Pinpoint the cell where the given text exists, returning its [x, y] midpoint coordinate. 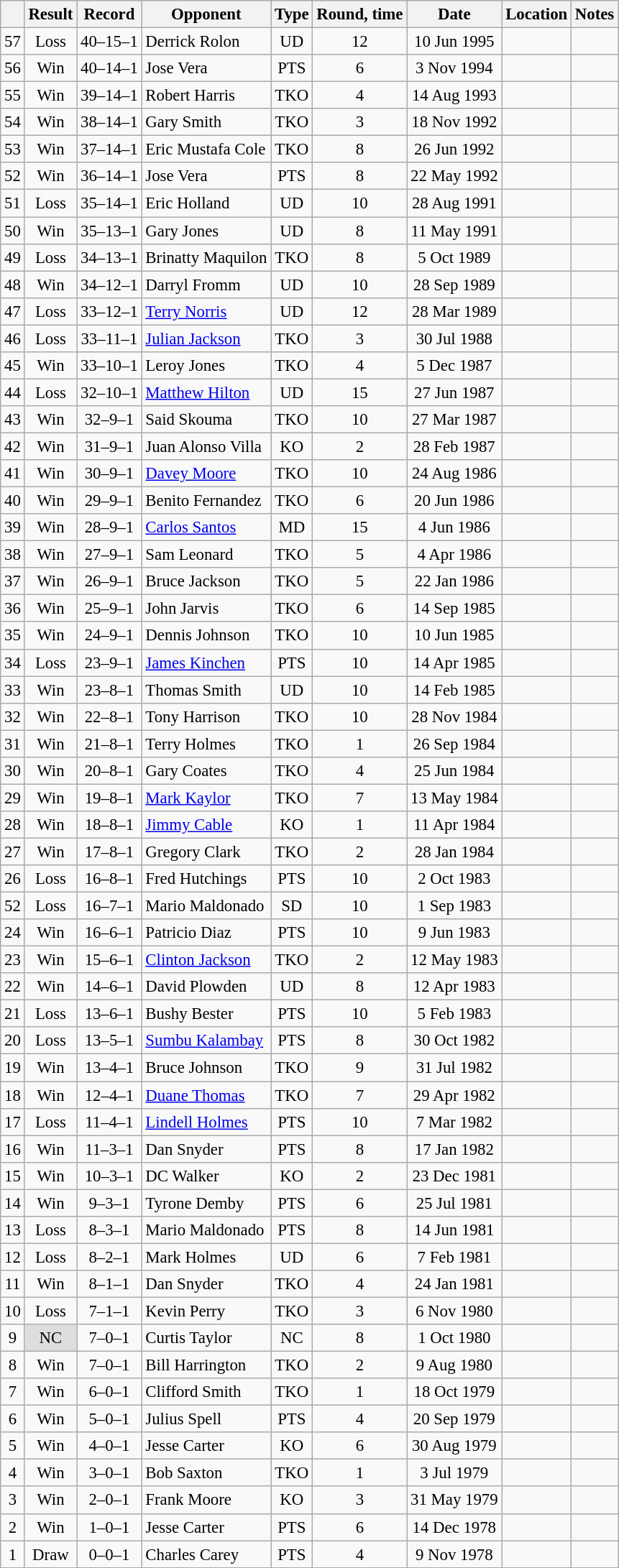
7 Mar 1982 [454, 1122]
Draw [50, 1554]
28 [13, 825]
Clifford Smith [206, 1392]
3 Nov 1994 [454, 68]
14 Dec 1978 [454, 1527]
13–6–1 [109, 1014]
Tony Harrison [206, 716]
34 [13, 663]
12 Apr 1983 [454, 987]
24 [13, 933]
39–14–1 [109, 96]
Patricio Diaz [206, 933]
33–10–1 [109, 366]
33 [13, 690]
13 May 1984 [454, 798]
10 Jun 1995 [454, 42]
7–1–1 [109, 1311]
18 [13, 1095]
20–8–1 [109, 771]
14 Sep 1985 [454, 609]
33–12–1 [109, 311]
4 Jun 1986 [454, 527]
Carlos Santos [206, 527]
MD [292, 527]
36–14–1 [109, 176]
3–0–1 [109, 1473]
23–9–1 [109, 663]
17–8–1 [109, 852]
1 Sep 1983 [454, 906]
6–0–1 [109, 1392]
47 [13, 311]
Thomas Smith [206, 690]
Benito Fernandez [206, 501]
23–8–1 [109, 690]
30 Oct 1982 [454, 1041]
Lindell Holmes [206, 1122]
James Kinchen [206, 663]
27 Jun 1987 [454, 392]
9 Nov 1978 [454, 1554]
43 [13, 420]
55 [13, 96]
2 Oct 1983 [454, 879]
24 Jan 1981 [454, 1284]
2–0–1 [109, 1500]
5 Feb 1983 [454, 1014]
49 [13, 257]
Darryl Fromm [206, 285]
Notes [595, 14]
36 [13, 609]
53 [13, 149]
14 Aug 1993 [454, 96]
Result [50, 14]
32 [13, 716]
Brinatty Maquilon [206, 257]
David Plowden [206, 987]
Julius Spell [206, 1419]
Terry Holmes [206, 744]
7 Feb 1981 [454, 1257]
28 Feb 1987 [454, 446]
30 Jul 1988 [454, 338]
28 Jan 1984 [454, 852]
Bob Saxton [206, 1473]
41 [13, 474]
19 [13, 1068]
35 [13, 636]
Leroy Jones [206, 366]
11 May 1991 [454, 231]
39 [13, 527]
Sam Leonard [206, 555]
21–8–1 [109, 744]
Fred Hutchings [206, 879]
33–11–1 [109, 338]
26–9–1 [109, 581]
50 [13, 231]
Eric Holland [206, 203]
40 [13, 501]
34–13–1 [109, 257]
10–3–1 [109, 1176]
42 [13, 446]
16–7–1 [109, 906]
18 Oct 1979 [454, 1392]
17 [13, 1122]
Charles Carey [206, 1554]
Juan Alonso Villa [206, 446]
Type [292, 14]
Bill Harrington [206, 1365]
3 Jul 1979 [454, 1473]
12 May 1983 [454, 960]
Davey Moore [206, 474]
Opponent [206, 14]
6 Nov 1980 [454, 1311]
44 [13, 392]
Jimmy Cable [206, 825]
0–0–1 [109, 1554]
Record [109, 14]
Duane Thomas [206, 1095]
1 Oct 1980 [454, 1338]
5 Dec 1987 [454, 366]
Curtis Taylor [206, 1338]
24 Aug 1986 [454, 474]
13–4–1 [109, 1068]
Terry Norris [206, 311]
Derrick Rolon [206, 42]
Bruce Jackson [206, 581]
26 Sep 1984 [454, 744]
40–15–1 [109, 42]
56 [13, 68]
32–9–1 [109, 420]
Matthew Hilton [206, 392]
18 Nov 1992 [454, 122]
Gary Jones [206, 231]
21 [13, 1014]
25 Jun 1984 [454, 771]
22 Jan 1986 [454, 581]
46 [13, 338]
19–8–1 [109, 798]
16 [13, 1149]
11 Apr 1984 [454, 825]
22 [13, 987]
25–9–1 [109, 609]
38 [13, 555]
26 Jun 1992 [454, 149]
Round, time [359, 14]
35–14–1 [109, 203]
28–9–1 [109, 527]
45 [13, 366]
8–2–1 [109, 1257]
51 [13, 203]
31 [13, 744]
27–9–1 [109, 555]
38–14–1 [109, 122]
35–13–1 [109, 231]
Eric Mustafa Cole [206, 149]
14 Apr 1985 [454, 663]
26 [13, 879]
Gary Coates [206, 771]
Robert Harris [206, 96]
22 May 1992 [454, 176]
Mark Kaylor [206, 798]
37–14–1 [109, 149]
28 Nov 1984 [454, 716]
31 May 1979 [454, 1500]
Frank Moore [206, 1500]
29 Apr 1982 [454, 1095]
30 Aug 1979 [454, 1446]
Dennis Johnson [206, 636]
8–1–1 [109, 1284]
28 Sep 1989 [454, 285]
14–6–1 [109, 987]
11–3–1 [109, 1149]
Location [536, 14]
Sumbu Kalambay [206, 1041]
9 Aug 1980 [454, 1365]
9–3–1 [109, 1203]
27 [13, 852]
Date [454, 14]
8–3–1 [109, 1230]
24–9–1 [109, 636]
1–0–1 [109, 1527]
48 [13, 285]
32–10–1 [109, 392]
5–0–1 [109, 1419]
37 [13, 581]
13 [13, 1230]
18–8–1 [109, 825]
31 Jul 1982 [454, 1068]
28 Aug 1991 [454, 203]
54 [13, 122]
John Jarvis [206, 609]
9 Jun 1983 [454, 933]
14 Feb 1985 [454, 690]
15–6–1 [109, 960]
34–12–1 [109, 285]
28 Mar 1989 [454, 311]
5 Oct 1989 [454, 257]
11–4–1 [109, 1122]
31–9–1 [109, 446]
22–8–1 [109, 716]
4 Apr 1986 [454, 555]
Clinton Jackson [206, 960]
Gregory Clark [206, 852]
25 Jul 1981 [454, 1203]
Gary Smith [206, 122]
16–8–1 [109, 879]
Bushy Bester [206, 1014]
14 Jun 1981 [454, 1230]
16–6–1 [109, 933]
4–0–1 [109, 1446]
SD [292, 906]
Julian Jackson [206, 338]
DC Walker [206, 1176]
20 Sep 1979 [454, 1419]
27 Mar 1987 [454, 420]
10 Jun 1985 [454, 636]
11 [13, 1284]
Tyrone Demby [206, 1203]
30 [13, 771]
12–4–1 [109, 1095]
20 [13, 1041]
20 Jun 1986 [454, 501]
23 [13, 960]
17 Jan 1982 [454, 1149]
Kevin Perry [206, 1311]
57 [13, 42]
29 [13, 798]
30–9–1 [109, 474]
Mark Holmes [206, 1257]
Bruce Johnson [206, 1068]
Said Skouma [206, 420]
13–5–1 [109, 1041]
29–9–1 [109, 501]
23 Dec 1981 [454, 1176]
14 [13, 1203]
40–14–1 [109, 68]
